Output the [x, y] coordinate of the center of the cell containing the given text.  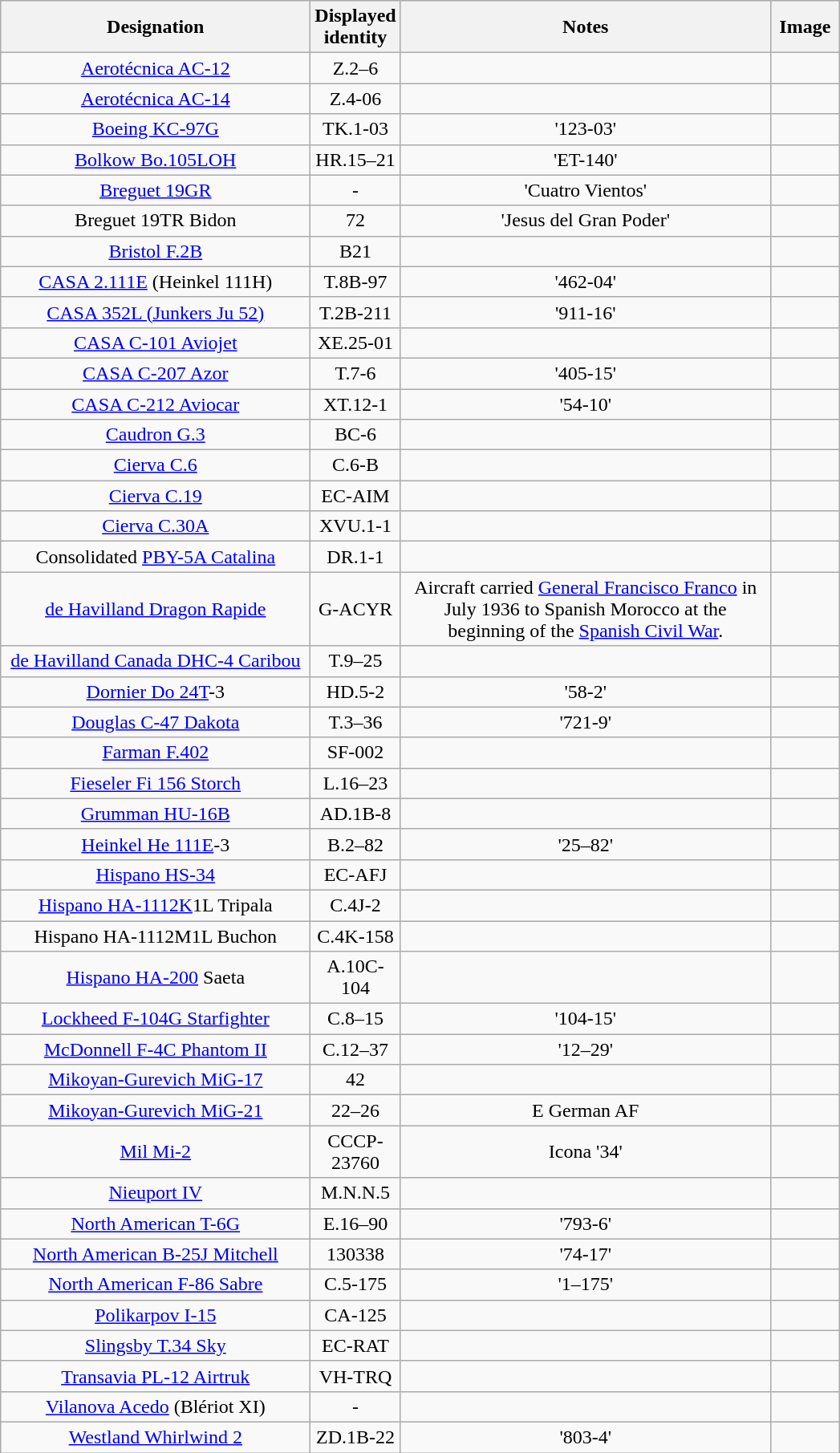
Hispano HA-200 Saeta [156, 977]
ZD.1B-22 [355, 1437]
Designation [156, 27]
Farman F.402 [156, 753]
Image [805, 27]
Boeing KC-97G [156, 129]
EC-AFJ [355, 875]
E.16–90 [355, 1224]
130338 [355, 1254]
Hispano HA-1112K1L Tripala [156, 905]
Grumman HU-16B [156, 814]
'803-4' [586, 1437]
C.4J-2 [355, 905]
Transavia PL-12 Airtruk [156, 1376]
T.3–36 [355, 722]
E German AF [586, 1110]
XE.25-01 [355, 343]
VH-TRQ [355, 1376]
G-ACYR [355, 609]
'405-15' [586, 373]
CCCP-23760 [355, 1152]
AD.1B-8 [355, 814]
North American B-25J Mitchell [156, 1254]
42 [355, 1080]
Mikoyan-Gurevich MiG-17 [156, 1080]
McDonnell F-4C Phantom II [156, 1049]
T.8B-97 [355, 282]
Cierva C.6 [156, 465]
C.8–15 [355, 1019]
Westland Whirlwind 2 [156, 1437]
Aircraft carried General Francisco Franco in July 1936 to Spanish Morocco at the beginning of the Spanish Civil War. [586, 609]
Cierva C.30A [156, 526]
Bolkow Bo.105LOH [156, 160]
XT.12-1 [355, 404]
Douglas C-47 Dakota [156, 722]
TK.1-03 [355, 129]
HR.15–21 [355, 160]
North American T-6G [156, 1224]
'793-6' [586, 1224]
Z.4-06 [355, 99]
72 [355, 221]
B21 [355, 251]
B.2–82 [355, 844]
T.7-6 [355, 373]
'462-04' [586, 282]
Displayed identity [355, 27]
'25–82' [586, 844]
CASA 352L (Junkers Ju 52) [156, 312]
Z.2–6 [355, 68]
Breguet 19GR [156, 190]
C.12–37 [355, 1049]
'ET-140' [586, 160]
EC-RAT [355, 1345]
'58-2' [586, 692]
Notes [586, 27]
EC-AIM [355, 496]
'911-16' [586, 312]
Aerotécnica AC-12 [156, 68]
'Jesus del Gran Poder' [586, 221]
CA-125 [355, 1315]
Cierva C.19 [156, 496]
Consolidated PBY-5A Catalina [156, 557]
M.N.N.5 [355, 1193]
HD.5-2 [355, 692]
Hispano HA-1112M1L Buchon [156, 936]
XVU.1-1 [355, 526]
CASA C-212 Aviocar [156, 404]
'123-03' [586, 129]
T.2B-211 [355, 312]
Polikarpov I-15 [156, 1315]
'12–29' [586, 1049]
SF-002 [355, 753]
DR.1-1 [355, 557]
Dornier Do 24T-3 [156, 692]
A.10C-104 [355, 977]
Heinkel He 111E-3 [156, 844]
Hispano HS-34 [156, 875]
Caudron G.3 [156, 435]
de Havilland Canada DHC-4 Caribou [156, 661]
Slingsby T.34 Sky [156, 1345]
C.4K-158 [355, 936]
Icona '34' [586, 1152]
Lockheed F-104G Starfighter [156, 1019]
Aerotécnica AC-14 [156, 99]
Vilanova Acedo (Blériot XI) [156, 1406]
'Cuatro Vientos' [586, 190]
CASA C-207 Azor [156, 373]
'74-17' [586, 1254]
'1–175' [586, 1285]
T.9–25 [355, 661]
C.6-B [355, 465]
CASA C-101 Aviojet [156, 343]
Bristol F.2B [156, 251]
C.5-175 [355, 1285]
Fieseler Fi 156 Storch [156, 783]
'54-10' [586, 404]
L.16–23 [355, 783]
Breguet 19TR Bidon [156, 221]
22–26 [355, 1110]
'721-9' [586, 722]
de Havilland Dragon Rapide [156, 609]
Mikoyan-Gurevich MiG-21 [156, 1110]
'104-15' [586, 1019]
Mil Mi-2 [156, 1152]
BC-6 [355, 435]
CASA 2.111E (Heinkel 111H) [156, 282]
Nieuport IV [156, 1193]
North American F-86 Sabre [156, 1285]
